Locate the cell with the specified text and output its (X, Y) center coordinate. 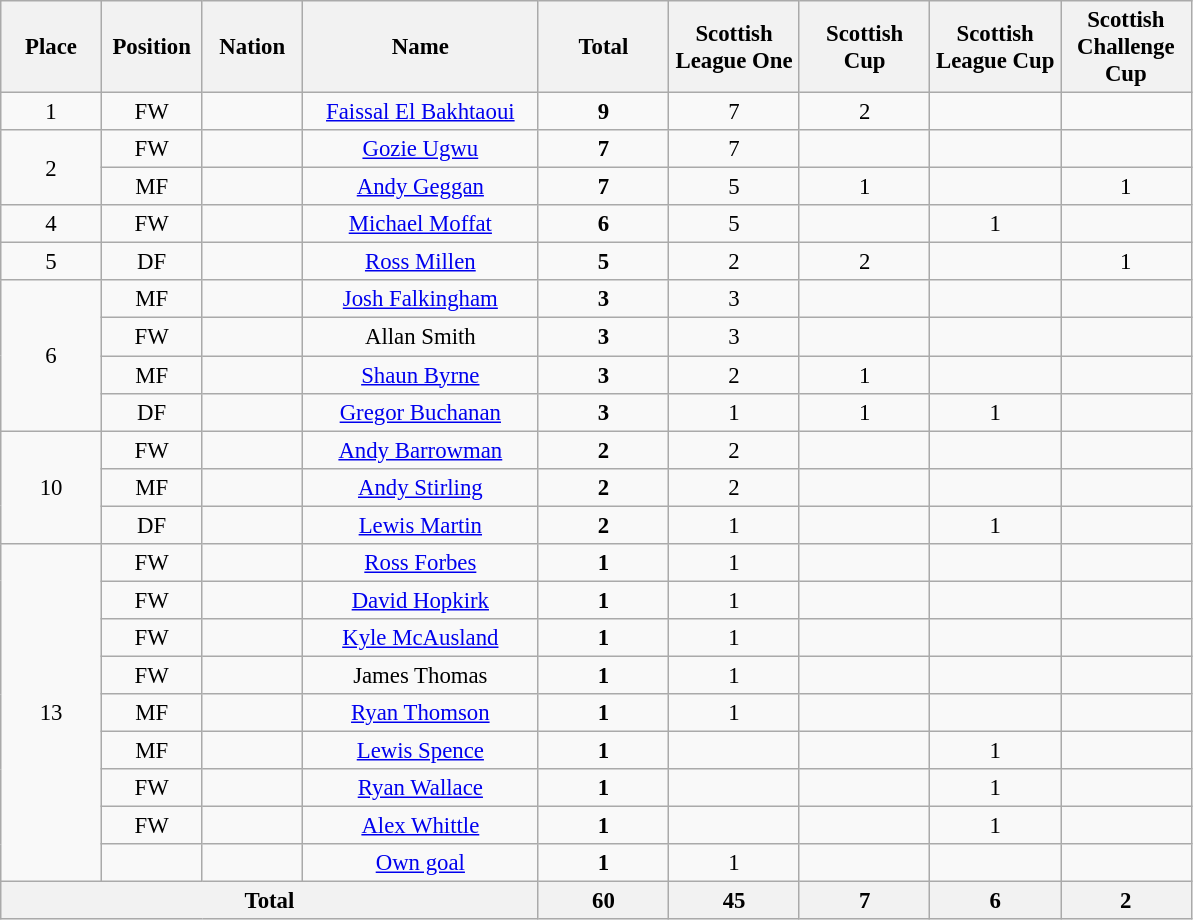
James Thomas (421, 675)
Ross Forbes (421, 563)
Name (421, 47)
Josh Falkingham (421, 299)
Andy Geggan (421, 187)
Scottish Cup (864, 47)
4 (52, 224)
Faissal El Bakhtaoui (421, 112)
9 (604, 112)
Position (152, 47)
Ryan Wallace (421, 788)
Ryan Thomson (421, 713)
Ross Millen (421, 262)
Own goal (421, 863)
David Hopkirk (421, 600)
Scottish Challenge Cup (1126, 47)
Lewis Spence (421, 751)
10 (52, 488)
Allan Smith (421, 337)
Michael Moffat (421, 224)
Scottish League Cup (996, 47)
Andy Stirling (421, 487)
Alex Whittle (421, 826)
Shaun Byrne (421, 375)
Gregor Buchanan (421, 412)
Lewis Martin (421, 525)
Scottish League One (734, 47)
13 (52, 713)
Gozie Ugwu (421, 149)
Nation (252, 47)
45 (734, 901)
Place (52, 47)
Andy Barrowman (421, 450)
Kyle McAusland (421, 638)
60 (604, 901)
